From the cell containing the given text, extract its center point as (X, Y) coordinate. 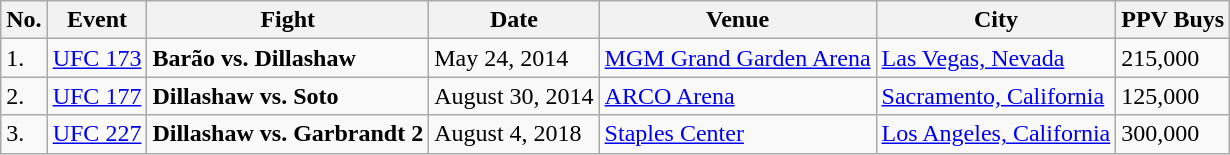
125,000 (1173, 96)
UFC 173 (97, 58)
3. (24, 134)
May 24, 2014 (514, 58)
Date (514, 20)
ARCO Arena (738, 96)
1. (24, 58)
August 4, 2018 (514, 134)
Las Vegas, Nevada (996, 58)
2. (24, 96)
Dillashaw vs. Soto (288, 96)
Los Angeles, California (996, 134)
PPV Buys (1173, 20)
Barão vs. Dillashaw (288, 58)
MGM Grand Garden Arena (738, 58)
City (996, 20)
Sacramento, California (996, 96)
No. (24, 20)
Venue (738, 20)
August 30, 2014 (514, 96)
UFC 177 (97, 96)
Event (97, 20)
215,000 (1173, 58)
Dillashaw vs. Garbrandt 2 (288, 134)
Fight (288, 20)
UFC 227 (97, 134)
300,000 (1173, 134)
Staples Center (738, 134)
